Provide the [X, Y] coordinate of the cell's center where the given text is located.  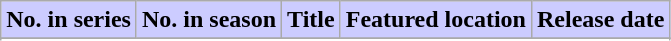
No. in series [69, 20]
Featured location [436, 20]
Title [312, 20]
No. in season [208, 20]
Release date [600, 20]
